Identify which cell holds the provided text, then report its [X, Y] central coordinate. 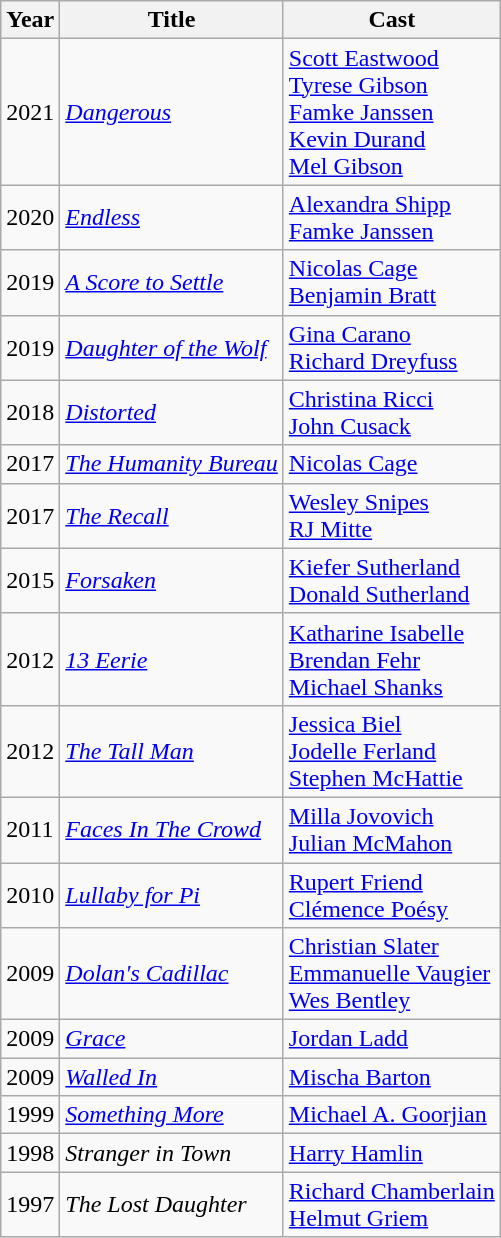
Dangerous [172, 112]
2018 [30, 412]
Christian SlaterEmmanuelle VaugierWes Bentley [392, 974]
The Humanity Bureau [172, 464]
The Recall [172, 516]
Distorted [172, 412]
Walled In [172, 1077]
The Tall Man [172, 751]
Rupert Friend Clémence Poésy [392, 894]
1997 [30, 1204]
Lullaby for Pi [172, 894]
Jessica BielJodelle FerlandStephen McHattie [392, 751]
2021 [30, 112]
Endless [172, 218]
A Score to Settle [172, 282]
Richard ChamberlainHelmut Griem [392, 1204]
Cast [392, 20]
13 Eerie [172, 659]
Mischa Barton [392, 1077]
Daughter of the Wolf [172, 348]
1998 [30, 1153]
Katharine Isabelle Brendan Fehr Michael Shanks [392, 659]
Kiefer SutherlandDonald Sutherland [392, 580]
Milla JovovichJulian McMahon [392, 830]
Year [30, 20]
Dolan's Cadillac [172, 974]
Stranger in Town [172, 1153]
Harry Hamlin [392, 1153]
Gina CaranoRichard Dreyfuss [392, 348]
Something More [172, 1115]
2011 [30, 830]
2020 [30, 218]
Nicolas Cage [392, 464]
Nicolas Cage Benjamin Bratt [392, 282]
The Lost Daughter [172, 1204]
2010 [30, 894]
2015 [30, 580]
Forsaken [172, 580]
Title [172, 20]
Michael A. Goorjian [392, 1115]
1999 [30, 1115]
Wesley SnipesRJ Mitte [392, 516]
Scott EastwoodTyrese GibsonFamke JanssenKevin DurandMel Gibson [392, 112]
Jordan Ladd [392, 1039]
Christina RicciJohn Cusack [392, 412]
Grace [172, 1039]
Alexandra ShippFamke Janssen [392, 218]
Faces In The Crowd [172, 830]
